Return [X, Y] of the center of cell containing provided text 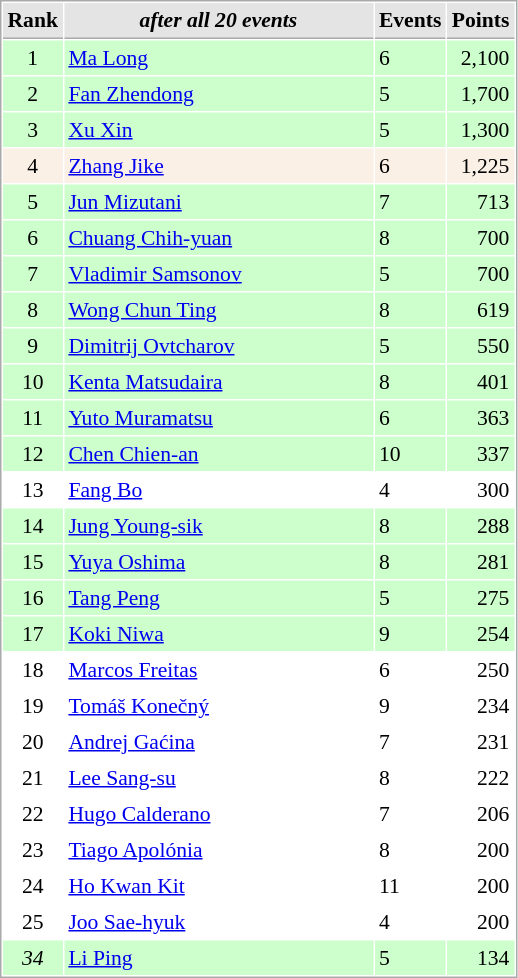
2 [32, 93]
Tomáš Konečný [218, 705]
13 [32, 489]
Jun Mizutani [218, 201]
34 [32, 957]
363 [480, 417]
275 [480, 597]
1 [32, 57]
1,225 [480, 165]
Points [480, 21]
Fan Zhendong [218, 93]
Events [410, 21]
Xu Xin [218, 129]
Marcos Freitas [218, 669]
Jung Young-sik [218, 525]
Vladimir Samsonov [218, 273]
19 [32, 705]
Ho Kwan Kit [218, 885]
288 [480, 525]
15 [32, 561]
1,300 [480, 129]
20 [32, 741]
Wong Chun Ting [218, 309]
Tiago Apolónia [218, 849]
713 [480, 201]
Fang Bo [218, 489]
Yuto Muramatsu [218, 417]
21 [32, 777]
18 [32, 669]
Koki Niwa [218, 633]
3 [32, 129]
1,700 [480, 93]
134 [480, 957]
281 [480, 561]
337 [480, 453]
300 [480, 489]
Kenta Matsudaira [218, 381]
206 [480, 813]
14 [32, 525]
Rank [32, 21]
23 [32, 849]
401 [480, 381]
Ma Long [218, 57]
Dimitrij Ovtcharov [218, 345]
250 [480, 669]
16 [32, 597]
Andrej Gaćina [218, 741]
619 [480, 309]
Tang Peng [218, 597]
550 [480, 345]
234 [480, 705]
12 [32, 453]
Chuang Chih-yuan [218, 237]
231 [480, 741]
Lee Sang-su [218, 777]
Li Ping [218, 957]
25 [32, 921]
22 [32, 813]
24 [32, 885]
after all 20 events [218, 21]
2,100 [480, 57]
17 [32, 633]
Joo Sae-hyuk [218, 921]
Yuya Oshima [218, 561]
Zhang Jike [218, 165]
Hugo Calderano [218, 813]
222 [480, 777]
254 [480, 633]
Chen Chien-an [218, 453]
